Scan for the cell matching the given text and deliver its (x, y) coordinate at center. 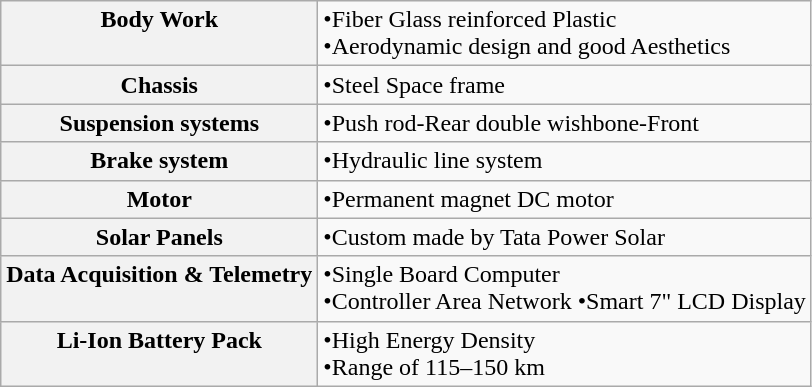
Data Acquisition & Telemetry (160, 288)
•Single Board Computer•Controller Area Network •Smart 7" LCD Display (565, 288)
Brake system (160, 161)
Suspension systems (160, 123)
Body Work (160, 34)
•Hydraulic line system (565, 161)
Motor (160, 199)
•Custom made by Tata Power Solar (565, 237)
Li-Ion Battery Pack (160, 354)
•Permanent magnet DC motor (565, 199)
Solar Panels (160, 237)
•Fiber Glass reinforced Plastic•Aerodynamic design and good Aesthetics (565, 34)
•Push rod-Rear double wishbone-Front (565, 123)
Chassis (160, 85)
•Steel Space frame (565, 85)
•High Energy Density•Range of 115–150 km (565, 354)
